Return (x, y) of the center of cell containing provided text 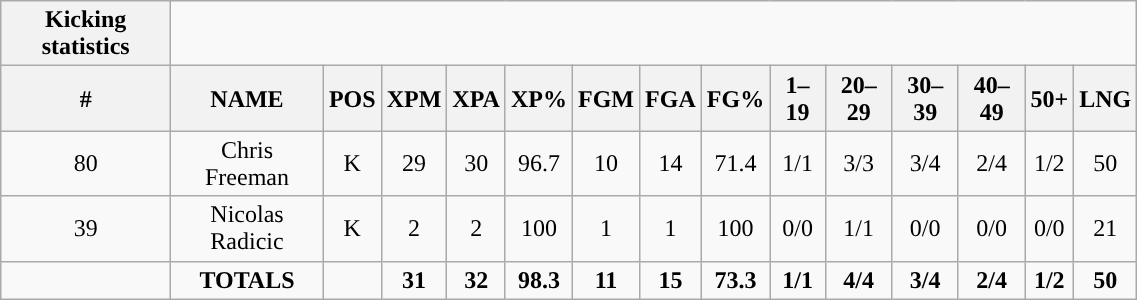
1–19 (798, 98)
XPM (414, 98)
30 (476, 164)
80 (86, 164)
XP% (538, 98)
31 (414, 280)
15 (671, 280)
11 (606, 280)
LNG (1106, 98)
POS (352, 98)
73.3 (735, 280)
50+ (1050, 98)
29 (414, 164)
Kicking statistics (86, 34)
TOTALS (248, 280)
FGM (606, 98)
XPA (476, 98)
98.3 (538, 280)
40–49 (991, 98)
3/3 (858, 164)
39 (86, 228)
NAME (248, 98)
21 (1106, 228)
14 (671, 164)
4/4 (858, 280)
Chris Freeman (248, 164)
# (86, 98)
FGA (671, 98)
96.7 (538, 164)
Nicolas Radicic (248, 228)
71.4 (735, 164)
10 (606, 164)
30–39 (925, 98)
FG% (735, 98)
32 (476, 280)
20–29 (858, 98)
